From the cell containing the given text, extract its center point as (x, y) coordinate. 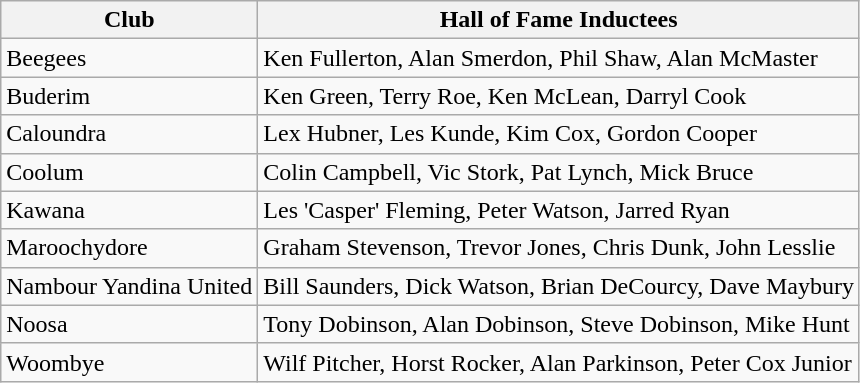
Bill Saunders, Dick Watson, Brian DeCourcy, Dave Maybury (559, 286)
Tony Dobinson, Alan Dobinson, Steve Dobinson, Mike Hunt (559, 324)
Coolum (130, 172)
Kawana (130, 210)
Noosa (130, 324)
Lex Hubner, Les Kunde, Kim Cox, Gordon Cooper (559, 134)
Maroochydore (130, 248)
Ken Fullerton, Alan Smerdon, Phil Shaw, Alan McMaster (559, 58)
Woombye (130, 362)
Nambour Yandina United (130, 286)
Colin Campbell, Vic Stork, Pat Lynch, Mick Bruce (559, 172)
Graham Stevenson, Trevor Jones, Chris Dunk, John Lesslie (559, 248)
Buderim (130, 96)
Club (130, 20)
Wilf Pitcher, Horst Rocker, Alan Parkinson, Peter Cox Junior (559, 362)
Les 'Casper' Fleming, Peter Watson, Jarred Ryan (559, 210)
Caloundra (130, 134)
Beegees (130, 58)
Ken Green, Terry Roe, Ken McLean, Darryl Cook (559, 96)
Hall of Fame Inductees (559, 20)
